Return [x, y] of the center of cell containing provided text 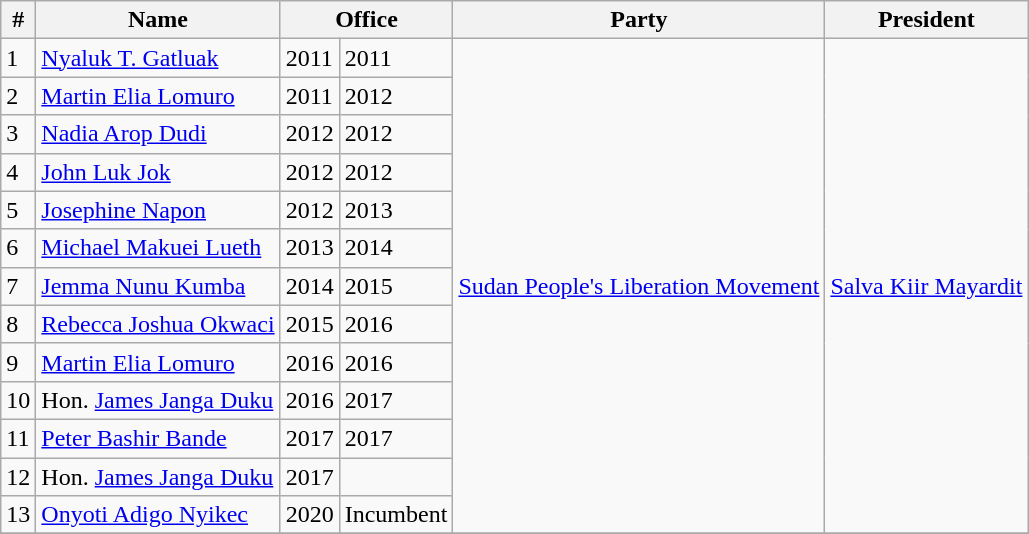
1 [18, 58]
8 [18, 324]
4 [18, 172]
Josephine Napon [158, 210]
Nyaluk T. Gatluak [158, 58]
2 [18, 96]
Incumbent [396, 515]
5 [18, 210]
3 [18, 134]
9 [18, 362]
John Luk Jok [158, 172]
Rebecca Joshua Okwaci [158, 324]
Michael Makuei Lueth [158, 248]
Office [366, 20]
13 [18, 515]
Nadia Arop Dudi [158, 134]
Jemma Nunu Kumba [158, 286]
7 [18, 286]
President [926, 20]
11 [18, 438]
Onyoti Adigo Nyikec [158, 515]
Peter Bashir Bande [158, 438]
Party [639, 20]
12 [18, 477]
Salva Kiir Mayardit [926, 286]
# [18, 20]
6 [18, 248]
2020 [310, 515]
Sudan People's Liberation Movement [639, 286]
10 [18, 400]
Name [158, 20]
